Find where the given text appears and provide that cell's center as [x, y] coordinate. 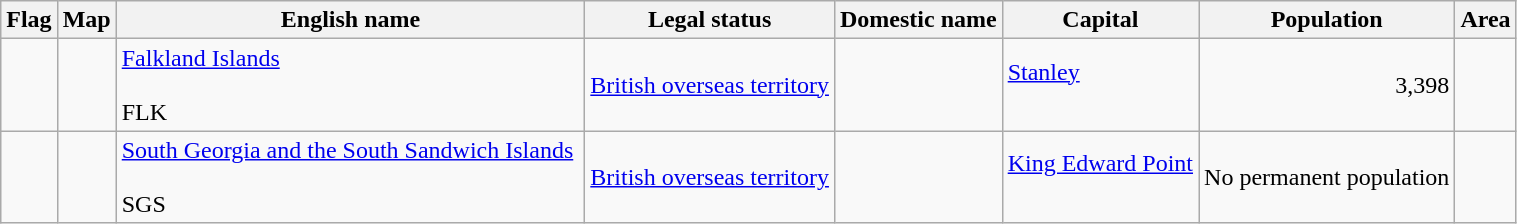
Map [86, 20]
Falkland Islands FLK [350, 85]
3,398 [1327, 85]
Domestic name [918, 20]
Area [1486, 20]
No permanent population [1327, 177]
King Edward Point [1100, 177]
South Georgia and the South Sandwich Islands SGS [350, 177]
Stanley [1100, 85]
Legal status [710, 20]
English name [350, 20]
Capital [1100, 20]
Population [1327, 20]
Flag [29, 20]
